Output the (x, y) coordinate of the center of the cell containing the given text.  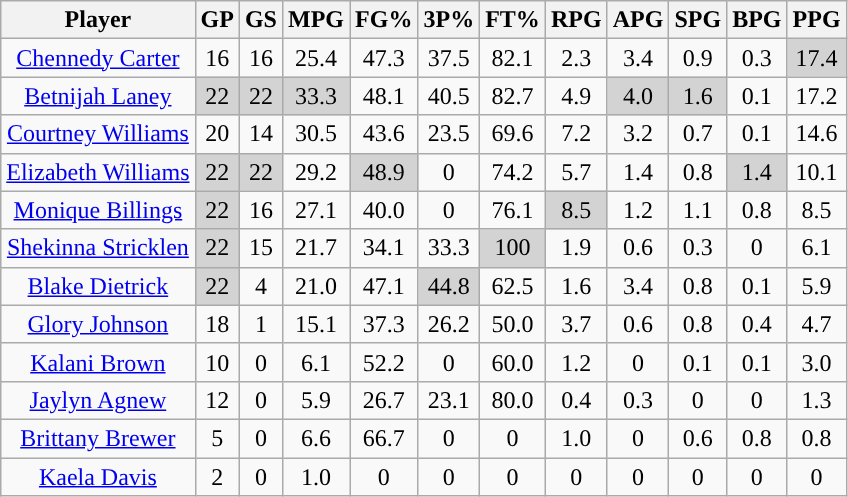
FG% (384, 20)
27.1 (316, 210)
37.5 (449, 58)
4 (260, 286)
17.4 (816, 58)
FT% (513, 20)
26.2 (449, 324)
SPG (698, 20)
50.0 (513, 324)
62.5 (513, 286)
Elizabeth Williams (98, 172)
23.5 (449, 134)
48.1 (384, 96)
4.7 (816, 324)
82.1 (513, 58)
69.6 (513, 134)
Courtney Williams (98, 134)
1.3 (816, 400)
MPG (316, 20)
APG (638, 20)
40.5 (449, 96)
23.1 (449, 400)
66.7 (384, 438)
12 (217, 400)
76.1 (513, 210)
34.1 (384, 248)
2 (217, 477)
47.3 (384, 58)
Shekinna Stricklen (98, 248)
82.7 (513, 96)
5.7 (576, 172)
4.9 (576, 96)
60.0 (513, 362)
0.9 (698, 58)
Glory Johnson (98, 324)
26.7 (384, 400)
PPG (816, 20)
2.3 (576, 58)
Betnijah Laney (98, 96)
10 (217, 362)
29.2 (316, 172)
1.1 (698, 210)
5 (217, 438)
10.1 (816, 172)
Monique Billings (98, 210)
74.2 (513, 172)
7.2 (576, 134)
BPG (757, 20)
20 (217, 134)
Kalani Brown (98, 362)
1 (260, 324)
37.3 (384, 324)
3.2 (638, 134)
43.6 (384, 134)
25.4 (316, 58)
GS (260, 20)
3.0 (816, 362)
RPG (576, 20)
47.1 (384, 286)
Brittany Brewer (98, 438)
21.0 (316, 286)
14.6 (816, 134)
80.0 (513, 400)
0.7 (698, 134)
21.7 (316, 248)
44.8 (449, 286)
Chennedy Carter (98, 58)
Player (98, 20)
GP (217, 20)
15.1 (316, 324)
Jaylyn Agnew (98, 400)
52.2 (384, 362)
14 (260, 134)
100 (513, 248)
Blake Dietrick (98, 286)
17.2 (816, 96)
3.7 (576, 324)
1.9 (576, 248)
Kaela Davis (98, 477)
18 (217, 324)
30.5 (316, 134)
6.6 (316, 438)
40.0 (384, 210)
48.9 (384, 172)
4.0 (638, 96)
15 (260, 248)
3P% (449, 20)
